Capture the cell that displays the provided text and extract its [X, Y] central coordinate. 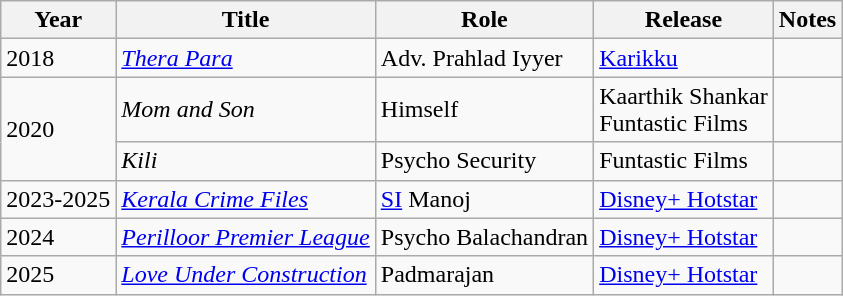
Mom and Son [246, 110]
Kerala Crime Files [246, 199]
Title [246, 20]
2024 [58, 237]
Psycho Balachandran [484, 237]
Role [484, 20]
Kaarthik Shankar Funtastic Films [684, 110]
SI Manoj [484, 199]
2020 [58, 128]
Psycho Security [484, 161]
Kili [246, 161]
Love Under Construction [246, 275]
Padmarajan [484, 275]
Adv. Prahlad Iyyer [484, 58]
Funtastic Films [684, 161]
Himself [484, 110]
Release [684, 20]
Year [58, 20]
2023-2025 [58, 199]
Notes [807, 20]
2018 [58, 58]
Perilloor Premier League [246, 237]
Thera Para [246, 58]
Karikku [684, 58]
2025 [58, 275]
